Scan for the cell matching the given text and deliver its (X, Y) coordinate at center. 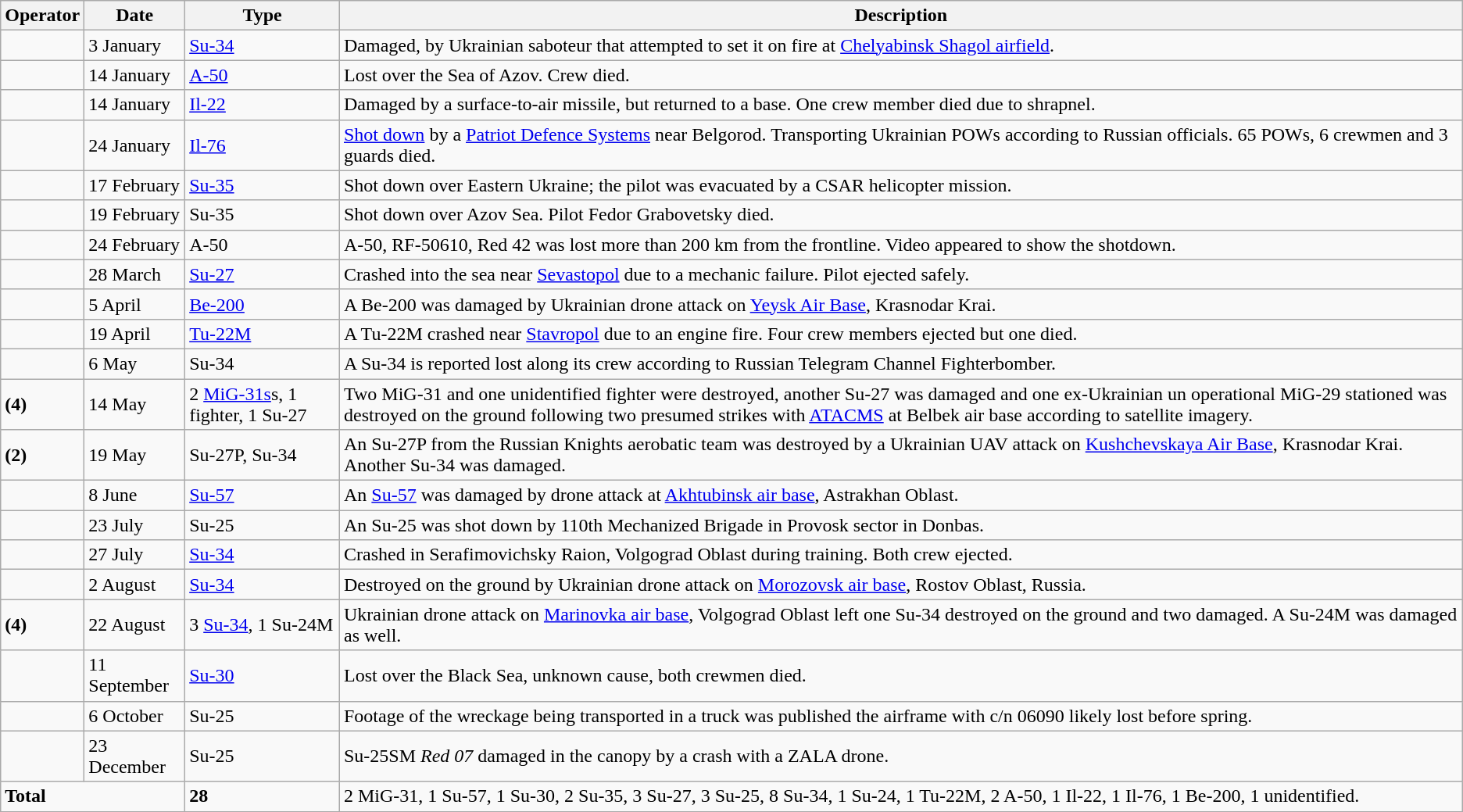
Su-27P, Su-34 (263, 455)
Shot down over Azov Sea. Pilot Fedor Grabovetsky died. (900, 215)
6 May (134, 363)
3 Su-34, 1 Su-24M (263, 625)
23 July (134, 525)
Total (93, 796)
Date (134, 16)
An Su-57 was damaged by drone attack at Akhtubinsk air base, Astrakhan Oblast. (900, 495)
Su-30 (263, 675)
Lost over the Sea of Azov. Crew died. (900, 75)
Footage of the wreckage being transported in a truck was published the airframe with c/n 06090 likely lost before spring. (900, 716)
Destroyed on the ground by Ukrainian drone attack on Morozovsk air base, Rostov Oblast, Russia. (900, 585)
Su-27 (263, 274)
24 January (134, 145)
Damaged, by Ukrainian saboteur that attempted to set it on fire at Chelyabinsk Shagol airfield. (900, 45)
28 March (134, 274)
Type (263, 16)
2 MiG-31ss, 1 fighter, 1 Su-27 (263, 403)
2 August (134, 585)
19 February (134, 215)
Description (900, 16)
A Be-200 was damaged by Ukrainian drone attack on Yeysk Air Base, Krasnodar Krai. (900, 304)
24 February (134, 245)
19 April (134, 334)
11 September (134, 675)
Ukrainian drone attack on Marinovka air base, Volgograd Oblast left one Su-34 destroyed on the ground and two damaged. A Su-24M was damaged as well. (900, 625)
(2) (42, 455)
Lost over the Black Sea, unknown cause, both crewmen died. (900, 675)
Shot down over Eastern Ukraine; the pilot was evacuated by a CSAR helicopter mission. (900, 185)
Su-25SM Red 07 damaged in the canopy by a crash with a ZALA drone. (900, 757)
23 December (134, 757)
Damaged by a surface-to-air missile, but returned to a base. One crew member died due to shrapnel. (900, 105)
6 October (134, 716)
27 July (134, 555)
8 June (134, 495)
22 August (134, 625)
Tu-22M (263, 334)
Crashed into the sea near Sevastopol due to a mechanic failure. Pilot ejected safely. (900, 274)
19 May (134, 455)
Il-76 (263, 145)
14 May (134, 403)
5 April (134, 304)
3 January (134, 45)
Operator (42, 16)
Be-200 (263, 304)
A Tu-22M crashed near Stavropol due to an engine fire. Four crew members ejected but one died. (900, 334)
A-50, RF-50610, Red 42 was lost more than 200 km from the frontline. Video appeared to show the shotdown. (900, 245)
17 February (134, 185)
Il-22 (263, 105)
Su-57 (263, 495)
2 MiG-31, 1 Su-57, 1 Su-30, 2 Su-35, 3 Su-27, 3 Su-25, 8 Su-34, 1 Su-24, 1 Tu-22M, 2 A-50, 1 Il-22, 1 Il-76, 1 Be-200, 1 unidentified. (900, 796)
A Su-34 is reported lost along its crew according to Russian Telegram Channel Fighterbomber. (900, 363)
Crashed in Serafimovichsky Raion, Volgograd Oblast during training. Both crew ejected. (900, 555)
28 (263, 796)
An Su-25 was shot down by 110th Mechanized Brigade in Provosk sector in Donbas. (900, 525)
